Locate the cell with the specified text and output its (x, y) center coordinate. 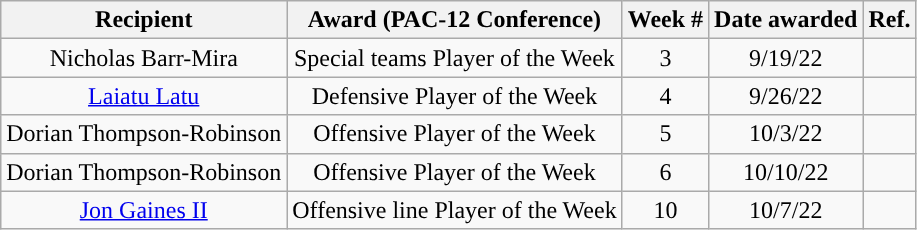
10 (665, 210)
6 (665, 172)
Laiatu Latu (144, 96)
Award (PAC-12 Conference) (454, 20)
Defensive Player of the Week (454, 96)
Week # (665, 20)
3 (665, 58)
4 (665, 96)
Recipient (144, 20)
Nicholas Barr-Mira (144, 58)
Special teams Player of the Week (454, 58)
Date awarded (786, 20)
10/10/22 (786, 172)
Jon Gaines II (144, 210)
Ref. (890, 20)
10/7/22 (786, 210)
5 (665, 134)
Offensive line Player of the Week (454, 210)
9/26/22 (786, 96)
10/3/22 (786, 134)
9/19/22 (786, 58)
